Scan for the cell matching the given text and deliver its [x, y] coordinate at center. 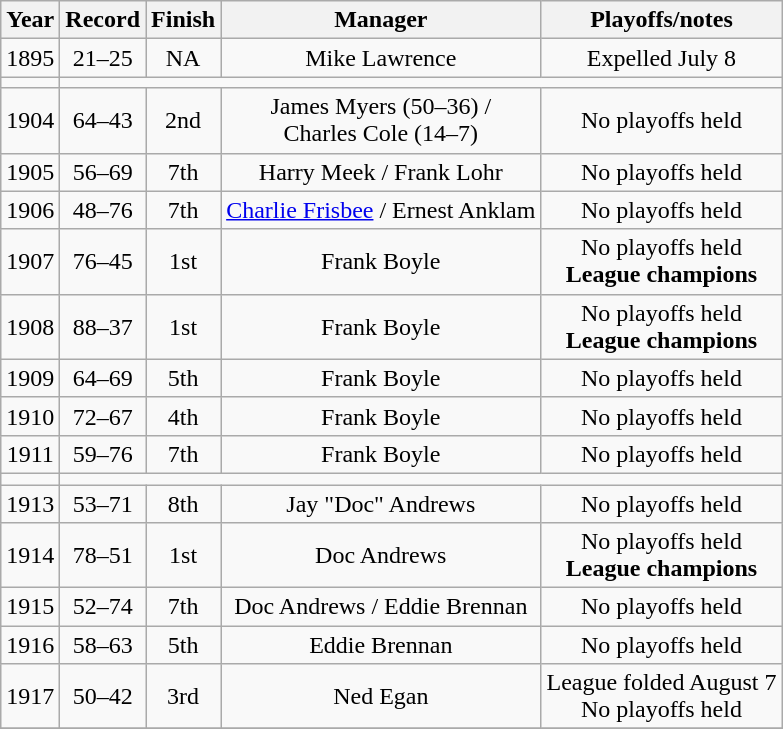
NA [184, 58]
Harry Meek / Frank Lohr [381, 172]
48–76 [103, 210]
1906 [30, 210]
Jay "Doc" Andrews [381, 503]
50–42 [103, 696]
Eddie Brennan [381, 645]
64–43 [103, 120]
Doc Andrews / Eddie Brennan [381, 607]
Expelled July 8 [662, 58]
1913 [30, 503]
4th [184, 416]
2nd [184, 120]
59–76 [103, 454]
72–67 [103, 416]
1907 [30, 262]
1905 [30, 172]
1915 [30, 607]
1914 [30, 556]
58–63 [103, 645]
Doc Andrews [381, 556]
Charlie Frisbee / Ernest Anklam [381, 210]
1895 [30, 58]
21–25 [103, 58]
1904 [30, 120]
56–69 [103, 172]
1908 [30, 326]
76–45 [103, 262]
Playoffs/notes [662, 20]
No playoffs held League champions [662, 556]
1910 [30, 416]
64–69 [103, 378]
League folded August 7No playoffs held [662, 696]
8th [184, 503]
1916 [30, 645]
Mike Lawrence [381, 58]
Ned Egan [381, 696]
1911 [30, 454]
53–71 [103, 503]
78–51 [103, 556]
Year [30, 20]
1917 [30, 696]
52–74 [103, 607]
Record [103, 20]
James Myers (50–36) / Charles Cole (14–7) [381, 120]
1909 [30, 378]
Finish [184, 20]
3rd [184, 696]
Manager [381, 20]
88–37 [103, 326]
